Output the (x, y) coordinate of the center of the cell containing the given text.  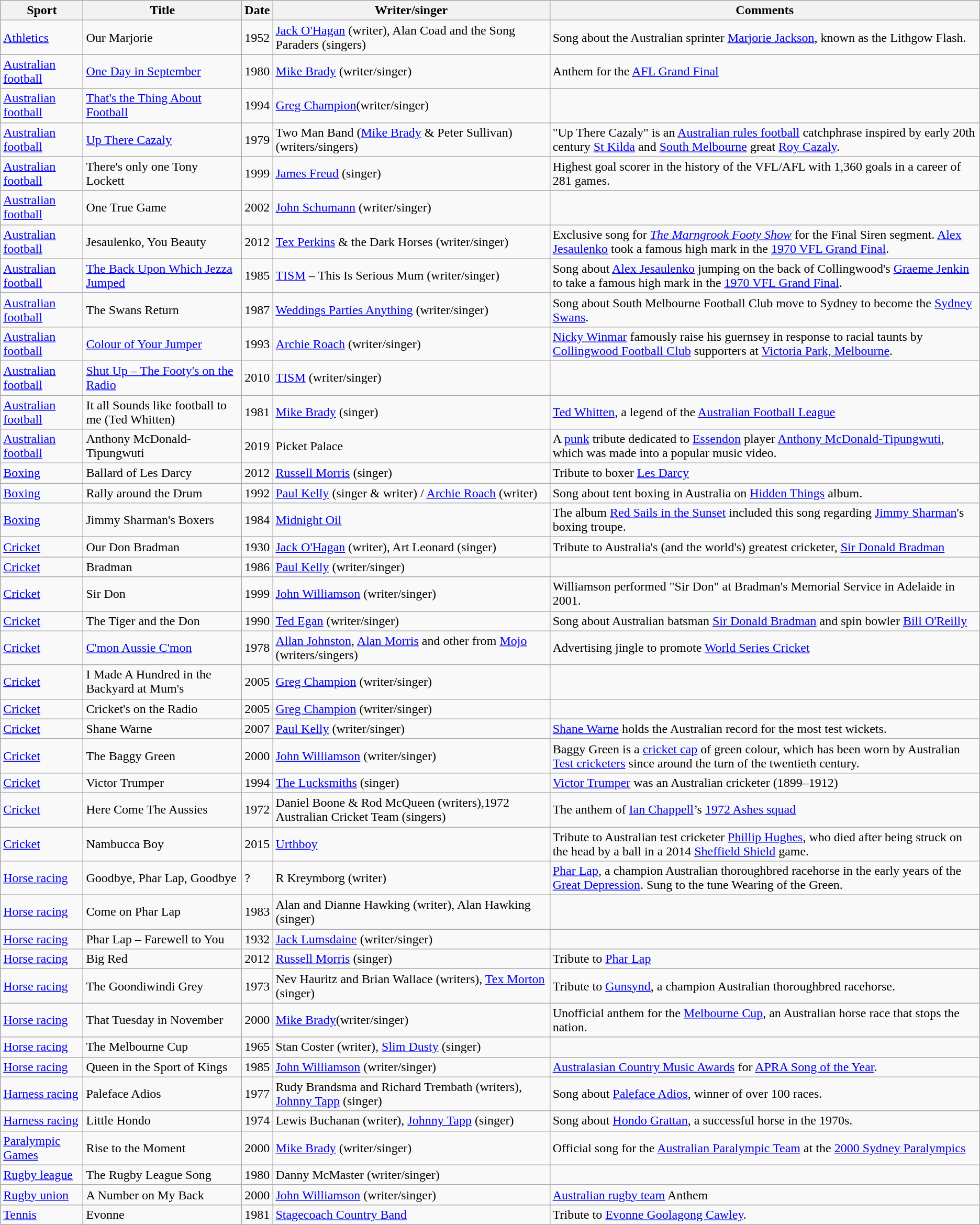
Ballard of Les Darcy (162, 473)
Big Red (162, 959)
Stagecoach Country Band (411, 1215)
Tribute to Evonne Goolagong Cawley. (764, 1215)
2019 (258, 446)
Mike Brady (singer) (411, 411)
The Melbourne Cup (162, 1047)
Shut Up – The Footy's on the Radio (162, 378)
The album Red Sails in the Sunset included this song regarding Jimmy Sharman's boxing troupe. (764, 520)
Song about Paleface Adios, winner of over 100 races. (764, 1094)
1972 (258, 809)
Song about tent boxing in Australia on Hidden Things album. (764, 493)
1930 (258, 547)
1978 (258, 648)
Paul Kelly (singer & writer) / Archie Roach (writer) (411, 493)
Our Don Bradman (162, 547)
A Number on My Back (162, 1195)
C'mon Aussie C'mon (162, 648)
The Goondiwindi Grey (162, 986)
1983 (258, 912)
Ted Egan (writer/singer) (411, 621)
Paleface Adios (162, 1094)
Victor Trumper was an Australian cricketer (1899–1912) (764, 783)
1973 (258, 986)
Highest goal scorer in the history of the VFL/AFL with 1,360 goals in a career of 281 games. (764, 174)
Rugby league (42, 1175)
Jesaulenko, You Beauty (162, 242)
Two Man Band (Mike Brady & Peter Sullivan) (writers/singers) (411, 139)
R Kreymborg (writer) (411, 878)
Jack O'Hagan (writer), Art Leonard (singer) (411, 547)
Shane Warne holds the Australian record for the most test wickets. (764, 729)
Tribute to Australia's (and the world's) greatest cricketer, Sir Donald Bradman (764, 547)
Mike Brady(writer/singer) (411, 1020)
One Day in September (162, 71)
TISM (writer/singer) (411, 378)
Cricket's on the Radio (162, 709)
1993 (258, 343)
Little Hondo (162, 1121)
1974 (258, 1121)
1990 (258, 621)
Official song for the Australian Paralympic Team at the 2000 Sydney Paralympics (764, 1148)
Nicky Winmar famously raise his guernsey in response to racial taunts by Collingwood Football Club supporters at Victoria Park, Melbourne. (764, 343)
Song about Alex Jesaulenko jumping on the back of Collingwood's Graeme Jenkin to take a famous high mark in the 1970 VFL Grand Final. (764, 275)
Tribute to Australian test cricketer Phillip Hughes, who died after being struck on the head by a ball in a 2014 Sheffield Shield game. (764, 844)
That's the Thing About Football (162, 106)
"Up There Cazaly" is an Australian rules football catchphrase inspired by early 20th century St Kilda and South Melbourne great Roy Cazaly. (764, 139)
2010 (258, 378)
Here Come The Aussies (162, 809)
Picket Palace (411, 446)
Midnight Oil (411, 520)
Our Marjorie (162, 38)
Rugby union (42, 1195)
It all Sounds like football to me (Ted Whitten) (162, 411)
The Swans Return (162, 310)
TISM – This Is Serious Mum (writer/singer) (411, 275)
Alan and Dianne Hawking (writer), Alan Hawking (singer) (411, 912)
Tribute to boxer Les Darcy (764, 473)
Song about Hondo Grattan, a successful horse in the 1970s. (764, 1121)
Sir Don (162, 594)
Come on Phar Lap (162, 912)
Archie Roach (writer/singer) (411, 343)
Lewis Buchanan (writer), Johnny Tapp (singer) (411, 1121)
One True Game (162, 207)
The Tiger and the Don (162, 621)
Jack Lumsdaine (writer/singer) (411, 939)
1965 (258, 1047)
2002 (258, 207)
Tribute to Phar Lap (764, 959)
There's only one Tony Lockett (162, 174)
Tex Perkins & the Dark Horses (writer/singer) (411, 242)
Ted Whitten, a legend of the Australian Football League (764, 411)
Song about the Australian sprinter Marjorie Jackson, known as the Lithgow Flash. (764, 38)
Rudy Brandsma and Richard Trembath (writers), Johnny Tapp (singer) (411, 1094)
Athletics (42, 38)
Urthboy (411, 844)
Shane Warne (162, 729)
Phar Lap – Farewell to You (162, 939)
Comments (764, 10)
The Rugby League Song (162, 1175)
Weddings Parties Anything (writer/singer) (411, 310)
2015 (258, 844)
Sport (42, 10)
I Made A Hundred in the Backyard at Mum's (162, 682)
Tribute to Gunsynd, a champion Australian thoroughbred racehorse. (764, 986)
Greg Champion(writer/singer) (411, 106)
Song about Australian batsman Sir Donald Bradman and spin bowler Bill O'Reilly (764, 621)
Daniel Boone & Rod McQueen (writers),1972 Australian Cricket Team (singers) (411, 809)
Jack O'Hagan (writer), Alan Coad and the Song Paraders (singers) (411, 38)
The Back Upon Which Jezza Jumped (162, 275)
The Lucksmiths (singer) (411, 783)
Jimmy Sharman's Boxers (162, 520)
Paralympic Games (42, 1148)
Rally around the Drum (162, 493)
Bradman (162, 567)
1979 (258, 139)
1952 (258, 38)
Nev Hauritz and Brian Wallace (writers), Tex Morton (singer) (411, 986)
1984 (258, 520)
? (258, 878)
1987 (258, 310)
Advertising jingle to promote World Series Cricket (764, 648)
Phar Lap, a champion Australian thoroughbred racehorse in the early years of the Great Depression. Sung to the tune Wearing of the Green. (764, 878)
Writer/singer (411, 10)
Allan Johnston, Alan Morris and other from Mojo (writers/singers) (411, 648)
Victor Trumper (162, 783)
Song about South Melbourne Football Club move to Sydney to become the Sydney Swans. (764, 310)
Title (162, 10)
James Freud (singer) (411, 174)
Exclusive song for The Marngrook Footy Show for the Final Siren segment. Alex Jesaulenko took a famous high mark in the 1970 VFL Grand Final. (764, 242)
The anthem of Ian Chappell’s 1972 Ashes squad (764, 809)
1932 (258, 939)
Queen in the Sport of Kings (162, 1067)
A punk tribute dedicated to Essendon player Anthony McDonald-Tipungwuti, which was made into a popular music video. (764, 446)
Anthony McDonald-Tipungwuti (162, 446)
1977 (258, 1094)
Tennis (42, 1215)
Anthem for the AFL Grand Final (764, 71)
Rise to the Moment (162, 1148)
Williamson performed "Sir Don" at Bradman's Memorial Service in Adelaide in 2001. (764, 594)
Nambucca Boy (162, 844)
Date (258, 10)
That Tuesday in November (162, 1020)
1992 (258, 493)
The Baggy Green (162, 756)
1986 (258, 567)
Danny McMaster (writer/singer) (411, 1175)
Colour of Your Jumper (162, 343)
Goodbye, Phar Lap, Goodbye (162, 878)
Australian rugby team Anthem (764, 1195)
Unofficial anthem for the Melbourne Cup, an Australian horse race that stops the nation. (764, 1020)
Up There Cazaly (162, 139)
Australasian Country Music Awards for APRA Song of the Year. (764, 1067)
2007 (258, 729)
Stan Coster (writer), Slim Dusty (singer) (411, 1047)
Baggy Green is a cricket cap of green colour, which has been worn by Australian Test cricketers since around the turn of the twentieth century. (764, 756)
Evonne (162, 1215)
John Schumann (writer/singer) (411, 207)
